Pinpoint the cell where the given text exists, returning its [x, y] midpoint coordinate. 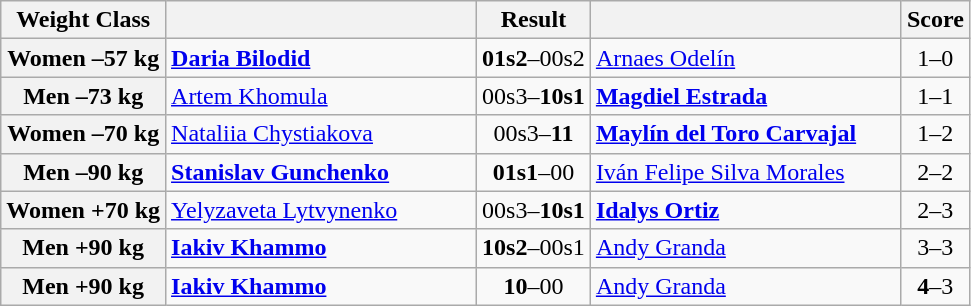
Women +70 kg [84, 210]
Artem Khomula [322, 96]
2–2 [935, 172]
10s2–00s1 [534, 248]
Women –57 kg [84, 58]
Women –70 kg [84, 134]
Result [534, 20]
Iván Felipe Silva Morales [746, 172]
01s1–00 [534, 172]
Weight Class [84, 20]
Yelyzaveta Lytvynenko [322, 210]
1–1 [935, 96]
Nataliia Chystiakova [322, 134]
1–0 [935, 58]
1–2 [935, 134]
Men –73 kg [84, 96]
Idalys Ortiz [746, 210]
2–3 [935, 210]
3–3 [935, 248]
10–00 [534, 286]
Men –90 kg [84, 172]
Maylín del Toro Carvajal [746, 134]
Daria Bilodid [322, 58]
Magdiel Estrada [746, 96]
Arnaes Odelín [746, 58]
01s2–00s2 [534, 58]
Score [935, 20]
00s3–11 [534, 134]
4–3 [935, 286]
Stanislav Gunchenko [322, 172]
